Identify which cell holds the provided text, then report its [X, Y] central coordinate. 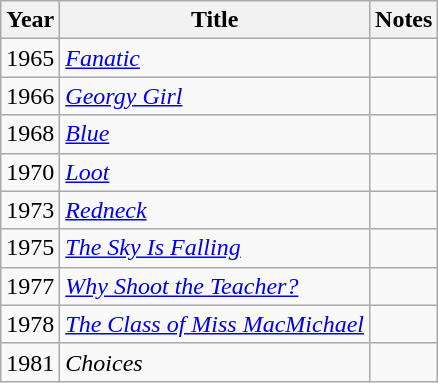
1975 [30, 248]
Year [30, 20]
Redneck [215, 210]
The Class of Miss MacMichael [215, 324]
1966 [30, 96]
1970 [30, 172]
1981 [30, 362]
Blue [215, 134]
Georgy Girl [215, 96]
1965 [30, 58]
1978 [30, 324]
Title [215, 20]
The Sky Is Falling [215, 248]
1973 [30, 210]
Loot [215, 172]
Fanatic [215, 58]
Notes [404, 20]
1968 [30, 134]
Choices [215, 362]
1977 [30, 286]
Why Shoot the Teacher? [215, 286]
